Determine the [x, y] coordinate at the center of the cell enclosing the given text.  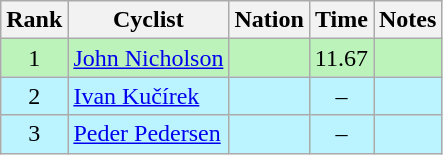
Time [341, 20]
Ivan Kučírek [148, 96]
John Nicholson [148, 58]
Peder Pedersen [148, 134]
11.67 [341, 58]
Nation [269, 20]
Rank [34, 20]
Notes [408, 20]
Cyclist [148, 20]
1 [34, 58]
2 [34, 96]
3 [34, 134]
